Identify which cell holds the provided text, then report its (x, y) central coordinate. 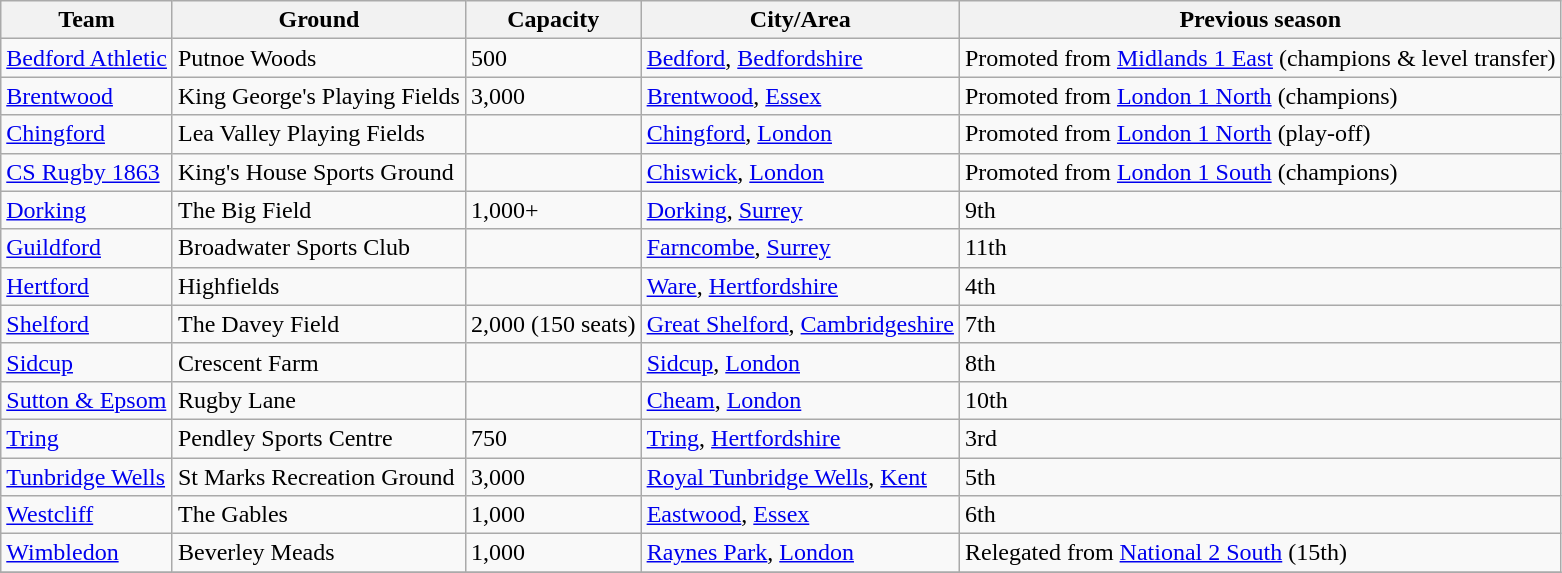
CS Rugby 1863 (87, 172)
Cheam, London (800, 400)
City/Area (800, 20)
Farncombe, Surrey (800, 248)
Westcliff (87, 515)
Guildford (87, 248)
Team (87, 20)
Promoted from Midlands 1 East (champions & level transfer) (1260, 58)
Sutton & Epsom (87, 400)
3rd (1260, 438)
9th (1260, 210)
Promoted from London 1 South (champions) (1260, 172)
Beverley Meads (318, 553)
Brentwood (87, 96)
Wimbledon (87, 553)
Putnoe Woods (318, 58)
7th (1260, 324)
Sidcup, London (800, 362)
Great Shelford, Cambridgeshire (800, 324)
2,000 (150 seats) (553, 324)
Ware, Hertfordshire (800, 286)
Hertford (87, 286)
8th (1260, 362)
Previous season (1260, 20)
4th (1260, 286)
Bedford Athletic (87, 58)
Promoted from London 1 North (play-off) (1260, 134)
Chingford (87, 134)
Promoted from London 1 North (champions) (1260, 96)
King George's Playing Fields (318, 96)
Dorking (87, 210)
Tring (87, 438)
The Davey Field (318, 324)
Pendley Sports Centre (318, 438)
500 (553, 58)
Bedford, Bedfordshire (800, 58)
St Marks Recreation Ground (318, 477)
Broadwater Sports Club (318, 248)
King's House Sports Ground (318, 172)
Chingford, London (800, 134)
Crescent Farm (318, 362)
Tring, Hertfordshire (800, 438)
6th (1260, 515)
Relegated from National 2 South (15th) (1260, 553)
Rugby Lane (318, 400)
Capacity (553, 20)
5th (1260, 477)
Lea Valley Playing Fields (318, 134)
Raynes Park, London (800, 553)
Highfields (318, 286)
Shelford (87, 324)
Tunbridge Wells (87, 477)
Chiswick, London (800, 172)
Royal Tunbridge Wells, Kent (800, 477)
The Big Field (318, 210)
Brentwood, Essex (800, 96)
750 (553, 438)
Ground (318, 20)
10th (1260, 400)
The Gables (318, 515)
11th (1260, 248)
Dorking, Surrey (800, 210)
Eastwood, Essex (800, 515)
Sidcup (87, 362)
1,000+ (553, 210)
